Output the [x, y] coordinate of the center of the cell containing the given text.  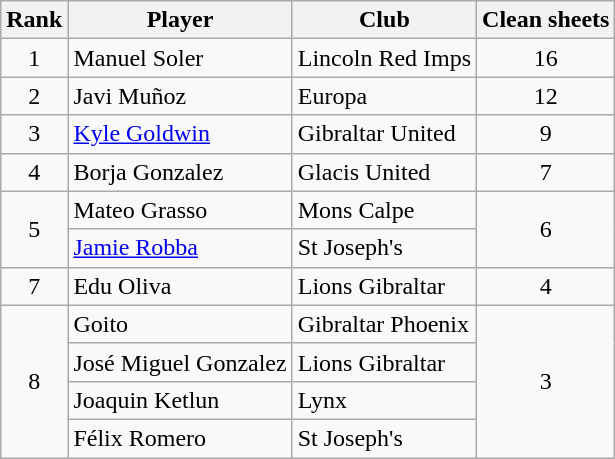
Goito [180, 324]
Clean sheets [546, 20]
Glacis United [384, 172]
Edu Oliva [180, 286]
Rank [34, 20]
9 [546, 134]
2 [34, 96]
Javi Muñoz [180, 96]
Félix Romero [180, 438]
José Miguel Gonzalez [180, 362]
Gibraltar Phoenix [384, 324]
Europa [384, 96]
1 [34, 58]
Player [180, 20]
Gibraltar United [384, 134]
Club [384, 20]
16 [546, 58]
Lynx [384, 400]
Jamie Robba [180, 248]
5 [34, 229]
8 [34, 381]
Lincoln Red Imps [384, 58]
Kyle Goldwin [180, 134]
Mateo Grasso [180, 210]
12 [546, 96]
Borja Gonzalez [180, 172]
Mons Calpe [384, 210]
Manuel Soler [180, 58]
Joaquin Ketlun [180, 400]
6 [546, 229]
